Capture the cell that displays the provided text and extract its (x, y) central coordinate. 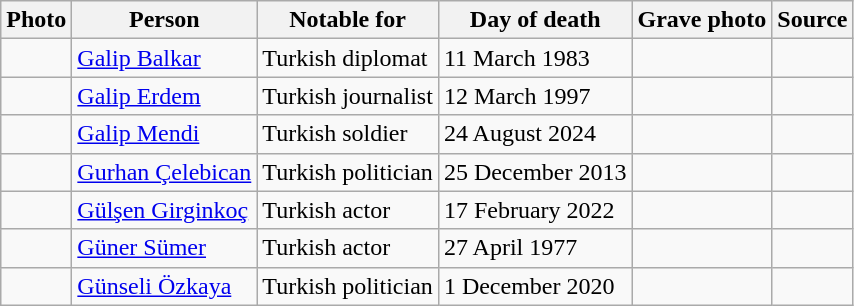
Person (164, 20)
Galip Erdem (164, 96)
Photo (36, 20)
Turkish soldier (348, 134)
25 December 2013 (535, 172)
Galip Mendi (164, 134)
Day of death (535, 20)
Source (812, 20)
17 February 2022 (535, 210)
Notable for (348, 20)
27 April 1977 (535, 248)
Gurhan Çelebican (164, 172)
Turkish diplomat (348, 58)
11 March 1983 (535, 58)
1 December 2020 (535, 286)
Turkish journalist (348, 96)
Gülşen Girginkoç (164, 210)
Günseli Özkaya (164, 286)
Galip Balkar (164, 58)
24 August 2024 (535, 134)
12 March 1997 (535, 96)
Güner Sümer (164, 248)
Grave photo (702, 20)
